Scan for the cell matching the given text and deliver its [x, y] coordinate at center. 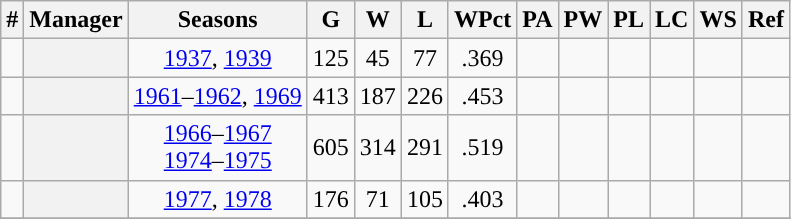
WPct [482, 20]
.369 [482, 58]
# [12, 20]
PA [538, 20]
1961–1962, 1969 [218, 96]
PL [629, 20]
.519 [482, 148]
71 [378, 199]
605 [330, 148]
77 [424, 58]
176 [330, 199]
.403 [482, 199]
291 [424, 148]
L [424, 20]
413 [330, 96]
G [330, 20]
125 [330, 58]
45 [378, 58]
Ref [766, 20]
105 [424, 199]
Seasons [218, 20]
1937, 1939 [218, 58]
PW [583, 20]
Manager [76, 20]
1966–19671974–1975 [218, 148]
314 [378, 148]
187 [378, 96]
.453 [482, 96]
W [378, 20]
226 [424, 96]
LC [672, 20]
1977, 1978 [218, 199]
WS [718, 20]
